For the text-containing cell, return its midpoint in [X, Y] coordinate format. 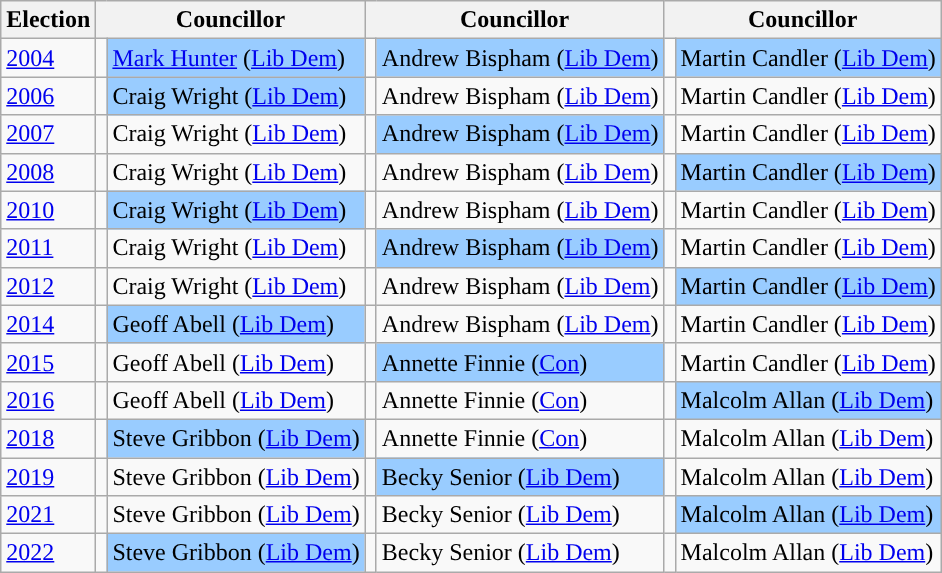
2016 [48, 400]
2018 [48, 438]
2006 [48, 96]
2007 [48, 134]
2022 [48, 553]
2019 [48, 477]
2011 [48, 248]
2010 [48, 210]
Mark Hunter (Lib Dem) [236, 58]
2008 [48, 172]
2015 [48, 362]
2021 [48, 515]
2014 [48, 324]
2012 [48, 286]
2004 [48, 58]
Election [48, 20]
